Return the (X, Y) coordinate for the center point of the cell that contains the specified text.  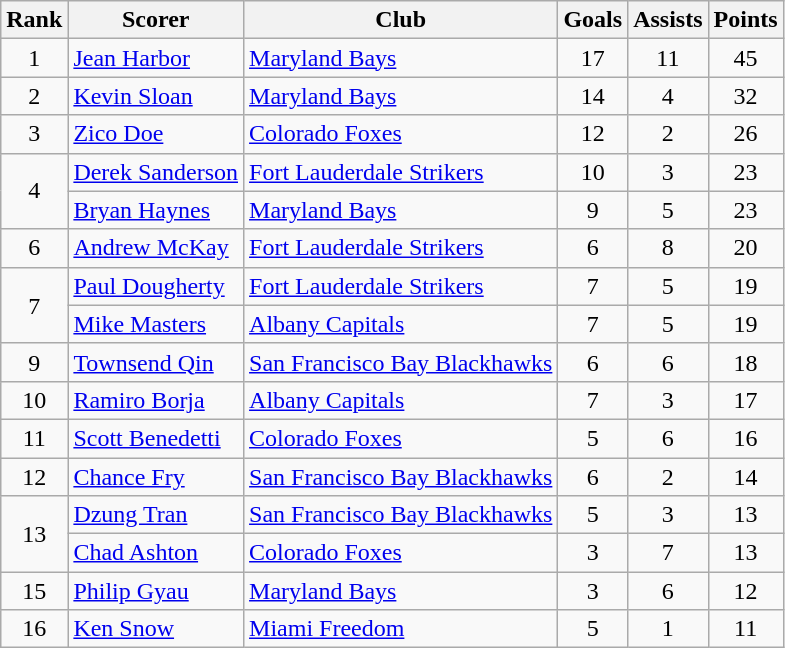
Goals (593, 20)
18 (746, 362)
Scorer (156, 20)
Club (401, 20)
Dzung Tran (156, 515)
Points (746, 20)
32 (746, 96)
Assists (668, 20)
Chance Fry (156, 477)
Miami Freedom (401, 629)
8 (668, 248)
Zico Doe (156, 134)
Ramiro Borja (156, 400)
Townsend Qin (156, 362)
15 (34, 591)
Philip Gyau (156, 591)
Jean Harbor (156, 58)
20 (746, 248)
45 (746, 58)
Bryan Haynes (156, 210)
Paul Dougherty (156, 286)
Chad Ashton (156, 553)
Rank (34, 20)
Andrew McKay (156, 248)
Scott Benedetti (156, 438)
Ken Snow (156, 629)
Kevin Sloan (156, 96)
26 (746, 134)
Mike Masters (156, 324)
Derek Sanderson (156, 172)
